Search for the cell housing the specified text and yield its (X, Y) center coordinate. 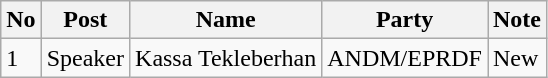
Party (405, 20)
ANDM/EPRDF (405, 58)
Kassa Tekleberhan (226, 58)
Note (518, 20)
Name (226, 20)
Speaker (85, 58)
Post (85, 20)
1 (21, 58)
New (518, 58)
No (21, 20)
